Capture the cell that displays the provided text and extract its [x, y] central coordinate. 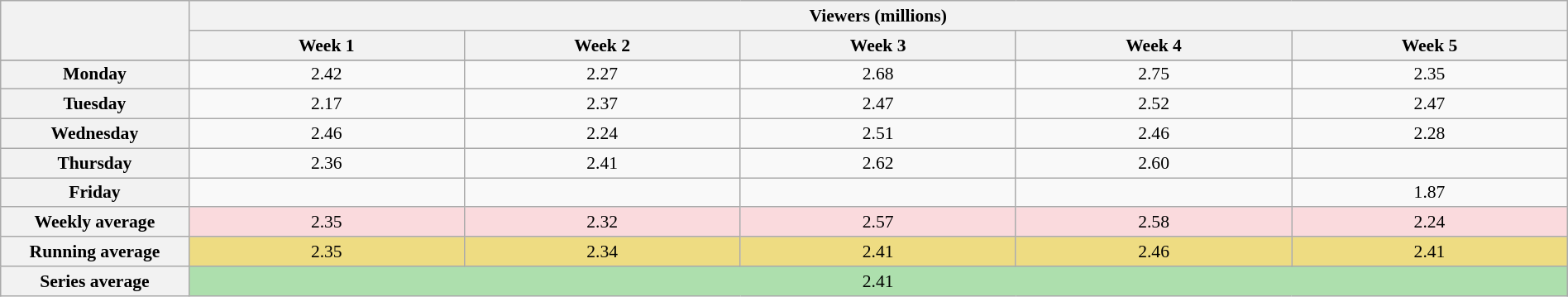
2.37 [602, 104]
2.75 [1153, 74]
Week 3 [878, 46]
2.34 [602, 251]
Week 4 [1153, 46]
2.60 [1153, 163]
Series average [94, 281]
Weekly average [94, 223]
2.57 [878, 223]
2.58 [1153, 223]
2.42 [326, 74]
2.36 [326, 163]
2.51 [878, 134]
Tuesday [94, 104]
Monday [94, 74]
Thursday [94, 163]
1.87 [1429, 193]
2.68 [878, 74]
Friday [94, 193]
Wednesday [94, 134]
Viewers (millions) [878, 16]
2.27 [602, 74]
2.62 [878, 163]
2.17 [326, 104]
Running average [94, 251]
Week 5 [1429, 46]
2.32 [602, 223]
Week 1 [326, 46]
2.52 [1153, 104]
Week 2 [602, 46]
2.28 [1429, 134]
